From the cell containing the given text, extract its center point as (x, y) coordinate. 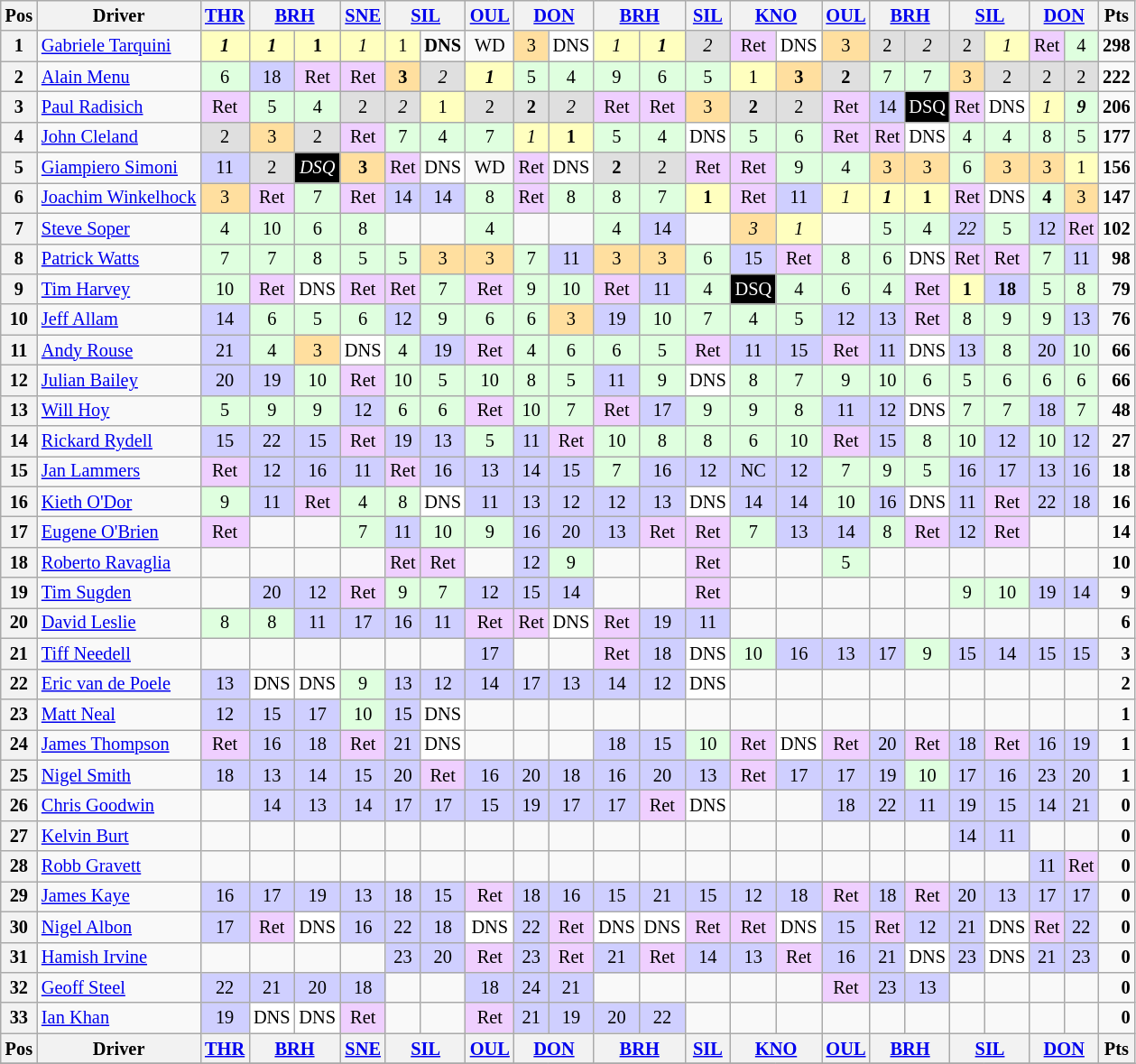
Tim Harvey (119, 289)
Alain Menu (119, 77)
Matt Neal (119, 714)
222 (1116, 77)
Giampiero Simoni (119, 168)
31 (19, 958)
Tim Sugden (119, 593)
76 (1116, 319)
Robb Gravett (119, 866)
29 (19, 896)
Hamish Irvine (119, 958)
Andy Rouse (119, 350)
NC (753, 471)
Kelvin Burt (119, 836)
79 (1116, 289)
98 (1116, 259)
Tiff Needell (119, 653)
Kieth O'Dor (119, 502)
John Cleland (119, 137)
Patrick Watts (119, 259)
Will Hoy (119, 411)
Nigel Smith (119, 775)
102 (1116, 228)
Rickard Rydell (119, 441)
Ian Khan (119, 1018)
206 (1116, 106)
James Kaye (119, 896)
Roberto Ravaglia (119, 562)
David Leslie (119, 623)
Gabriele Tarquini (119, 46)
28 (19, 866)
Chris Goodwin (119, 805)
177 (1116, 137)
Nigel Albon (119, 927)
Paul Radisich (119, 106)
Julian Bailey (119, 380)
147 (1116, 198)
32 (19, 987)
33 (19, 1018)
156 (1116, 168)
25 (19, 775)
Joachim Winkelhock (119, 198)
Eric van de Poele (119, 684)
Steve Soper (119, 228)
30 (19, 927)
Jeff Allam (119, 319)
James Thompson (119, 745)
48 (1116, 411)
Geoff Steel (119, 987)
26 (19, 805)
Eugene O'Brien (119, 532)
Jan Lammers (119, 471)
298 (1116, 46)
